Locate the cell with the specified text and output its [x, y] center coordinate. 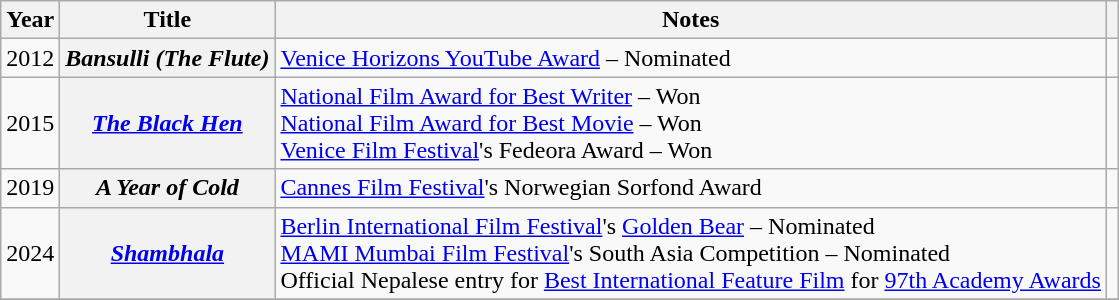
Notes [691, 20]
Bansulli (The Flute) [168, 58]
A Year of Cold [168, 188]
Venice Horizons YouTube Award – Nominated [691, 58]
2024 [30, 253]
Title [168, 20]
2012 [30, 58]
Cannes Film Festival's Norwegian Sorfond Award [691, 188]
2019 [30, 188]
National Film Award for Best Writer – Won National Film Award for Best Movie – Won Venice Film Festival's Fedeora Award – Won [691, 123]
Shambhala [168, 253]
The Black Hen [168, 123]
2015 [30, 123]
Year [30, 20]
